Capture the cell that displays the provided text and extract its (x, y) central coordinate. 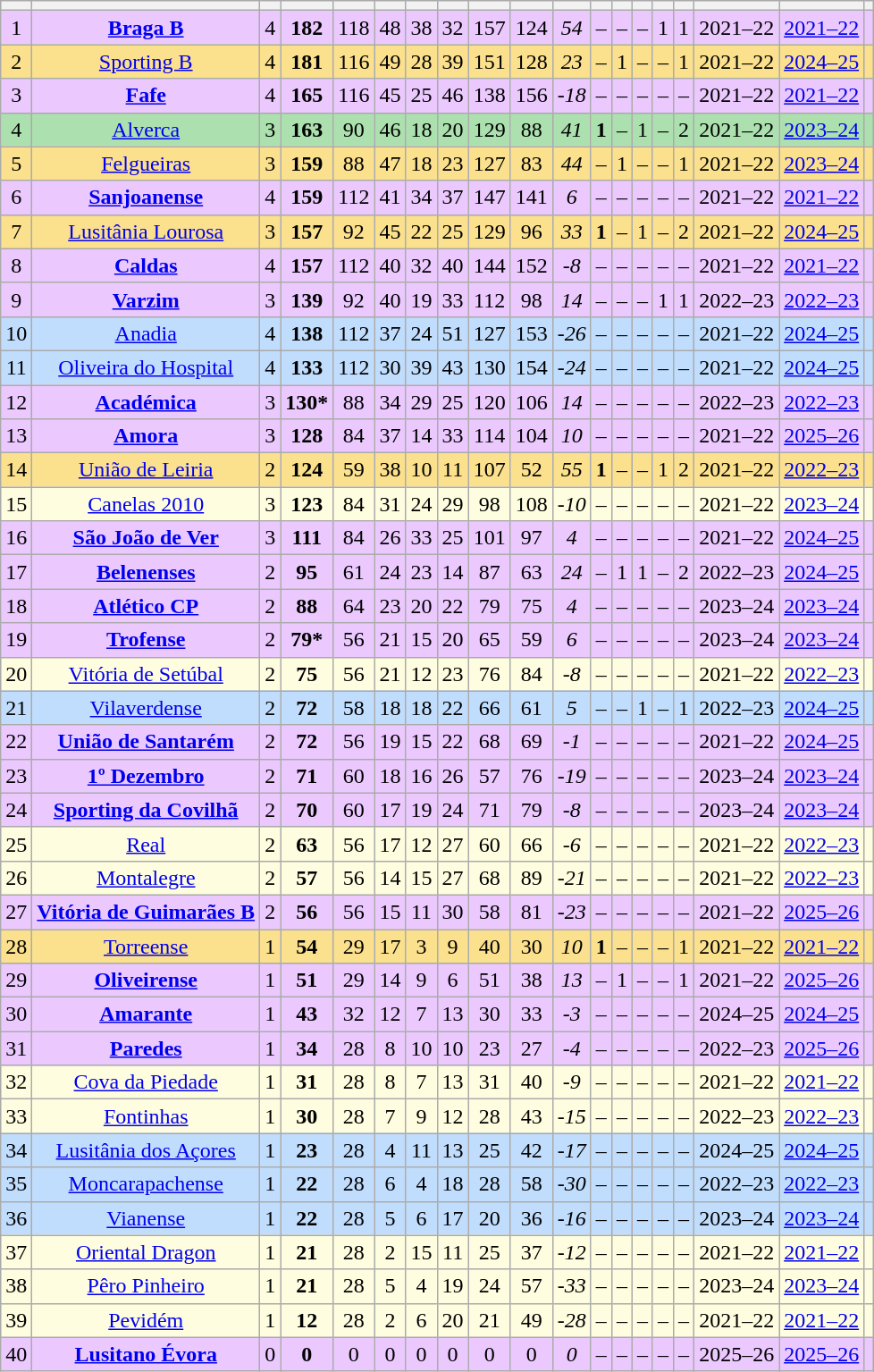
-19 (572, 776)
123 (307, 504)
-4 (572, 1048)
44 (572, 164)
106 (531, 401)
107 (490, 470)
69 (531, 742)
130* (307, 401)
90 (354, 130)
111 (307, 538)
181 (307, 62)
-3 (572, 1014)
-18 (572, 96)
47 (390, 164)
Vilaverdense (147, 708)
96 (531, 231)
São João de Ver (147, 538)
-15 (572, 1116)
156 (531, 96)
Lusitânia Lourosa (147, 231)
118 (354, 28)
Académica (147, 401)
153 (531, 333)
Paredes (147, 1048)
95 (307, 572)
87 (490, 572)
Pêro Pinheiro (147, 1286)
Vitória de Setúbal (147, 674)
139 (307, 299)
-30 (572, 1184)
42 (531, 1150)
Alverca (147, 130)
-33 (572, 1286)
-17 (572, 1150)
Braga B (147, 28)
União de Leiria (147, 470)
União de Santarém (147, 742)
182 (307, 28)
-21 (572, 878)
Caldas (147, 265)
Varzim (147, 299)
Sporting B (147, 62)
104 (531, 436)
Oliveirense (147, 981)
-6 (572, 844)
163 (307, 130)
81 (531, 912)
Lusitânia dos Açores (147, 1150)
144 (490, 265)
152 (531, 265)
-12 (572, 1252)
Montalegre (147, 878)
151 (490, 62)
154 (531, 367)
Fontinhas (147, 1116)
Amarante (147, 1014)
83 (531, 164)
89 (531, 878)
165 (307, 96)
-23 (572, 912)
Amora (147, 436)
Felgueiras (147, 164)
97 (531, 538)
Belenenses (147, 572)
1º Dezembro (147, 776)
Atlético CP (147, 606)
35 (16, 1184)
64 (354, 606)
101 (490, 538)
108 (531, 504)
48 (390, 28)
Canelas 2010 (147, 504)
Cova da Piedade (147, 1082)
Anadia (147, 333)
-28 (572, 1320)
-24 (572, 367)
-26 (572, 333)
Sporting da Covilhã (147, 810)
Trofense (147, 640)
Fafe (147, 96)
Torreense (147, 947)
52 (531, 470)
114 (490, 436)
Sanjoanense (147, 198)
Moncarapachense (147, 1184)
55 (572, 470)
79* (307, 640)
Oriental Dragon (147, 1252)
70 (307, 810)
Lusitano Évora (147, 1354)
Oliveira do Hospital (147, 367)
Real (147, 844)
Vitória de Guimarães B (147, 912)
130 (490, 367)
65 (490, 640)
-16 (572, 1218)
-10 (572, 504)
Pevidém (147, 1320)
141 (531, 198)
-1 (572, 742)
133 (307, 367)
Vianense (147, 1218)
147 (490, 198)
-9 (572, 1082)
120 (490, 401)
